Find where the given text appears and provide that cell's center as [x, y] coordinate. 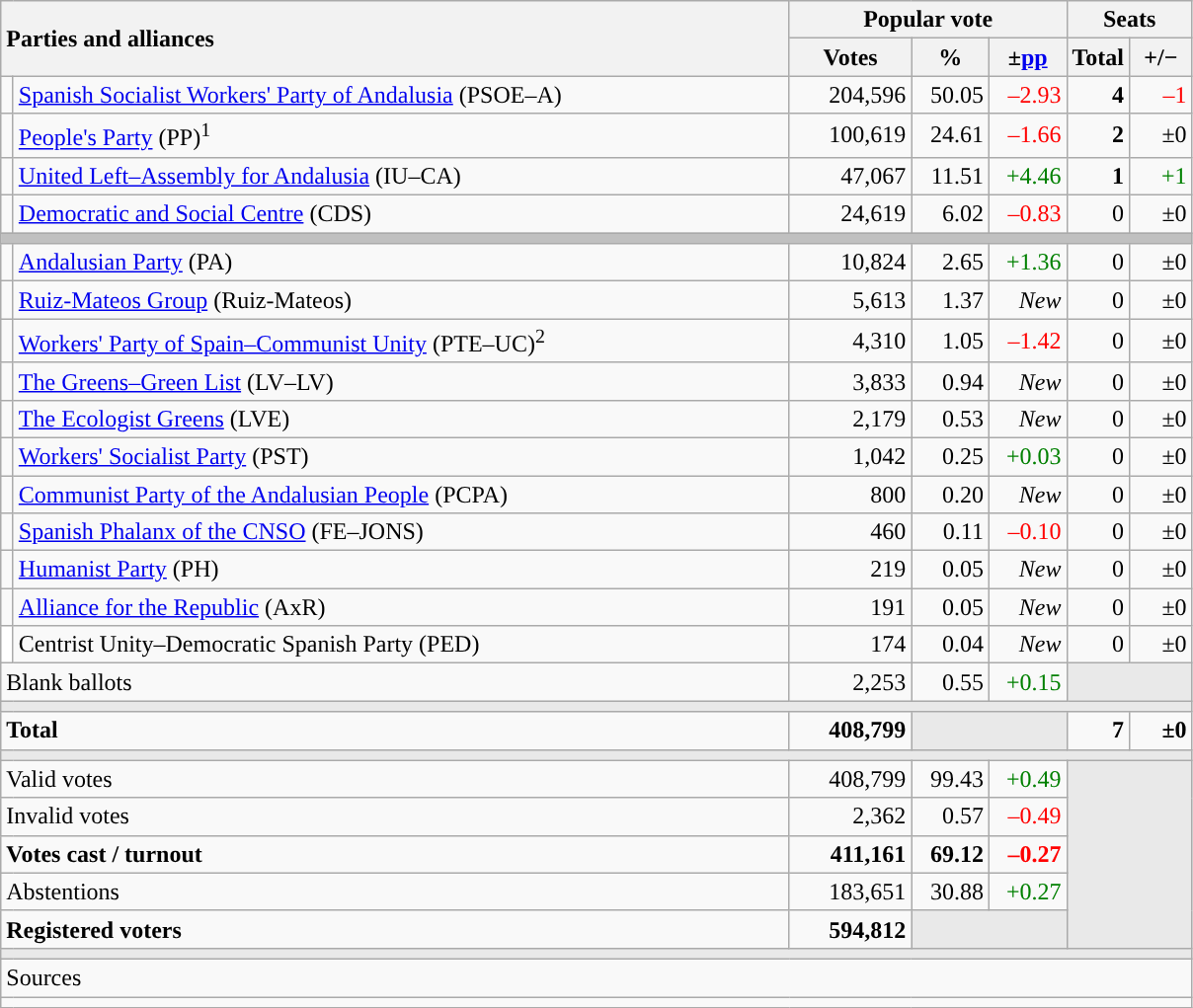
+0.03 [1027, 456]
174 [850, 645]
24,619 [850, 214]
0.94 [950, 381]
Centrist Unity–Democratic Spanish Party (PED) [401, 645]
Popular vote [928, 20]
2,362 [850, 816]
24.61 [950, 136]
183,651 [850, 892]
–0.27 [1027, 854]
–0.10 [1027, 532]
100,619 [850, 136]
10,824 [850, 263]
+/− [1161, 57]
30.88 [950, 892]
460 [850, 532]
800 [850, 495]
1.05 [950, 342]
0.55 [950, 682]
Alliance for the Republic (AxR) [401, 607]
–1 [1161, 95]
Seats [1130, 20]
+0.49 [1027, 779]
Parties and alliances [395, 39]
Valid votes [395, 779]
411,161 [850, 854]
219 [850, 570]
Sources [596, 977]
Votes [850, 57]
Workers' Party of Spain–Communist Unity (PTE–UC)2 [401, 342]
People's Party (PP)1 [401, 136]
–2.93 [1027, 95]
50.05 [950, 95]
The Ecologist Greens (LVE) [401, 419]
4 [1098, 95]
+1.36 [1027, 263]
Humanist Party (PH) [401, 570]
7 [1098, 731]
+4.46 [1027, 176]
1 [1098, 176]
0.04 [950, 645]
Spanish Phalanx of the CNSO (FE–JONS) [401, 532]
5,613 [850, 300]
–1.42 [1027, 342]
+0.15 [1027, 682]
1,042 [850, 456]
2,179 [850, 419]
69.12 [950, 854]
Registered voters [395, 929]
Communist Party of the Andalusian People (PCPA) [401, 495]
0.53 [950, 419]
Spanish Socialist Workers' Party of Andalusia (PSOE–A) [401, 95]
Democratic and Social Centre (CDS) [401, 214]
+1 [1161, 176]
Andalusian Party (PA) [401, 263]
Votes cast / turnout [395, 854]
Abstentions [395, 892]
Workers' Socialist Party (PST) [401, 456]
2,253 [850, 682]
2 [1098, 136]
United Left–Assembly for Andalusia (IU–CA) [401, 176]
4,310 [850, 342]
594,812 [850, 929]
2.65 [950, 263]
–1.66 [1027, 136]
% [950, 57]
1.37 [950, 300]
0.57 [950, 816]
99.43 [950, 779]
11.51 [950, 176]
–0.83 [1027, 214]
191 [850, 607]
0.25 [950, 456]
47,067 [850, 176]
0.11 [950, 532]
Ruiz-Mateos Group (Ruiz-Mateos) [401, 300]
6.02 [950, 214]
The Greens–Green List (LV–LV) [401, 381]
0.20 [950, 495]
204,596 [850, 95]
3,833 [850, 381]
±pp [1027, 57]
+0.27 [1027, 892]
–0.49 [1027, 816]
Blank ballots [395, 682]
Invalid votes [395, 816]
